Search for the cell housing the specified text and yield its [x, y] center coordinate. 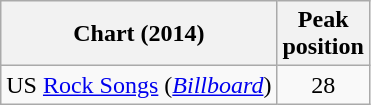
US Rock Songs (Billboard) [139, 85]
Peakposition [323, 34]
Chart (2014) [139, 34]
28 [323, 85]
